Locate the cell with the specified text and output its [x, y] center coordinate. 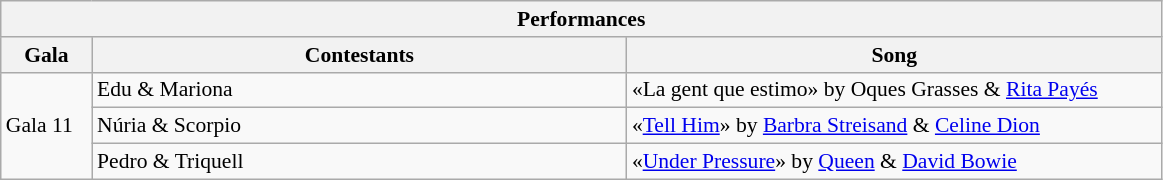
Song [894, 55]
Gala 11 [46, 126]
«Under Pressure» by Queen & David Bowie [894, 162]
Pedro & Triquell [360, 162]
Performances [582, 19]
Núria & Scorpio [360, 126]
Contestants [360, 55]
Edu & Mariona [360, 90]
«La gent que estimo» by Oques Grasses & Rita Payés [894, 90]
Gala [46, 55]
«Tell Him» by Barbra Streisand & Celine Dion [894, 126]
